Search for the cell housing the specified text and yield its [x, y] center coordinate. 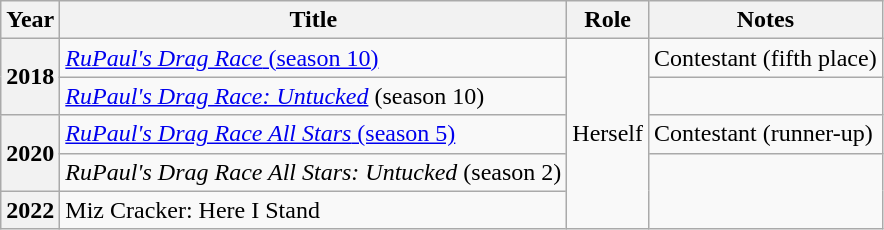
Notes [766, 20]
2020 [30, 153]
Contestant (runner-up) [766, 134]
Title [314, 20]
RuPaul's Drag Race All Stars: Untucked (season 2) [314, 172]
2018 [30, 77]
Miz Cracker: Here I Stand [314, 210]
Year [30, 20]
2022 [30, 210]
Herself [608, 134]
Role [608, 20]
RuPaul's Drag Race All Stars (season 5) [314, 134]
RuPaul's Drag Race: Untucked (season 10) [314, 96]
RuPaul's Drag Race (season 10) [314, 58]
Contestant (fifth place) [766, 58]
